Extract the (x, y) coordinate from the center of the cell holding the provided text.  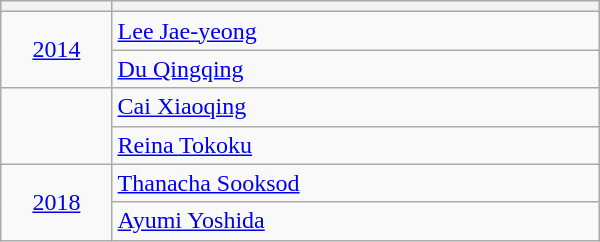
Thanacha Sooksod (356, 183)
Lee Jae-yeong (356, 31)
2014 (56, 50)
Reina Tokoku (356, 145)
Cai Xiaoqing (356, 107)
Du Qingqing (356, 69)
2018 (56, 202)
Ayumi Yoshida (356, 221)
